Identify which cell holds the provided text, then report its (x, y) central coordinate. 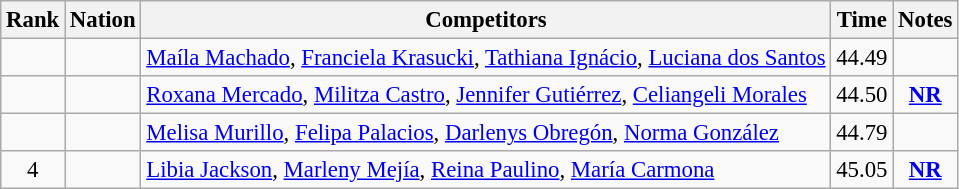
Competitors (486, 20)
4 (33, 170)
Notes (926, 20)
Nation (103, 20)
Melisa Murillo, Felipa Palacios, Darlenys Obregón, Norma González (486, 133)
Libia Jackson, Marleny Mejía, Reina Paulino, María Carmona (486, 170)
Roxana Mercado, Militza Castro, Jennifer Gutiérrez, Celiangeli Morales (486, 95)
44.79 (862, 133)
Time (862, 20)
44.49 (862, 58)
45.05 (862, 170)
44.50 (862, 95)
Maíla Machado, Franciela Krasucki, Tathiana Ignácio, Luciana dos Santos (486, 58)
Rank (33, 20)
